Return [X, Y] of the center of cell containing provided text 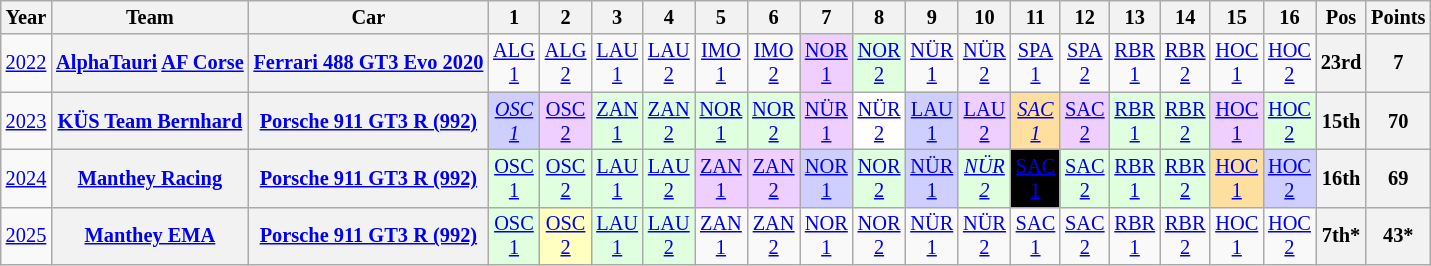
3 [617, 17]
ALG2 [566, 63]
9 [932, 17]
AlphaTauri AF Corse [150, 63]
15th [1341, 121]
SPA1 [1036, 63]
8 [880, 17]
13 [1134, 17]
2024 [26, 178]
15 [1236, 17]
IMO2 [774, 63]
ALG1 [514, 63]
Team [150, 17]
16 [1290, 17]
Manthey EMA [150, 236]
16th [1341, 178]
12 [1084, 17]
5 [722, 17]
Points [1398, 17]
11 [1036, 17]
Car [369, 17]
Pos [1341, 17]
2025 [26, 236]
70 [1398, 121]
14 [1185, 17]
Manthey Racing [150, 178]
69 [1398, 178]
2022 [26, 63]
2 [566, 17]
10 [984, 17]
6 [774, 17]
KÜS Team Bernhard [150, 121]
1 [514, 17]
4 [669, 17]
23rd [1341, 63]
Year [26, 17]
IMO1 [722, 63]
2023 [26, 121]
43* [1398, 236]
SPA2 [1084, 63]
Ferrari 488 GT3 Evo 2020 [369, 63]
7th* [1341, 236]
